Return the (X, Y) coordinate for the center point of the cell that contains the specified text.  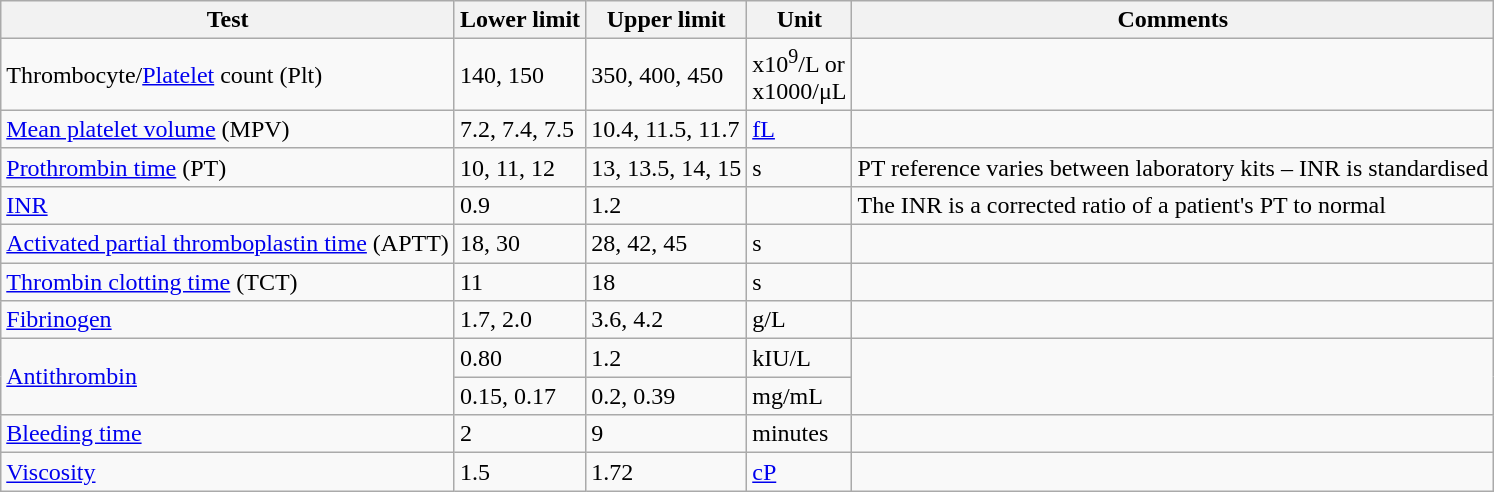
18, 30 (520, 244)
INR (228, 205)
minutes (800, 434)
10.4, 11.5, 11.7 (666, 129)
Antithrombin (228, 377)
Viscosity (228, 472)
Lower limit (520, 20)
fL (800, 129)
mg/mL (800, 396)
3.6, 4.2 (666, 320)
Upper limit (666, 20)
18 (666, 282)
2 (520, 434)
1.5 (520, 472)
140, 150 (520, 75)
10, 11, 12 (520, 167)
PT reference varies between laboratory kits – INR is standardised (1173, 167)
0.9 (520, 205)
The INR is a corrected ratio of a patient's PT to normal (1173, 205)
Comments (1173, 20)
Thrombocyte/Platelet count (Plt) (228, 75)
kIU/L (800, 358)
Prothrombin time (PT) (228, 167)
0.80 (520, 358)
Activated partial thromboplastin time (APTT) (228, 244)
0.15, 0.17 (520, 396)
1.7, 2.0 (520, 320)
g/L (800, 320)
350, 400, 450 (666, 75)
Test (228, 20)
7.2, 7.4, 7.5 (520, 129)
1.72 (666, 472)
x109/L or x1000/μL (800, 75)
Fibrinogen (228, 320)
13, 13.5, 14, 15 (666, 167)
28, 42, 45 (666, 244)
9 (666, 434)
Bleeding time (228, 434)
Mean platelet volume (MPV) (228, 129)
0.2, 0.39 (666, 396)
Unit (800, 20)
Thrombin clotting time (TCT) (228, 282)
11 (520, 282)
cP (800, 472)
